Detect which cell encompasses the target text, then output its [x, y] center coordinate. 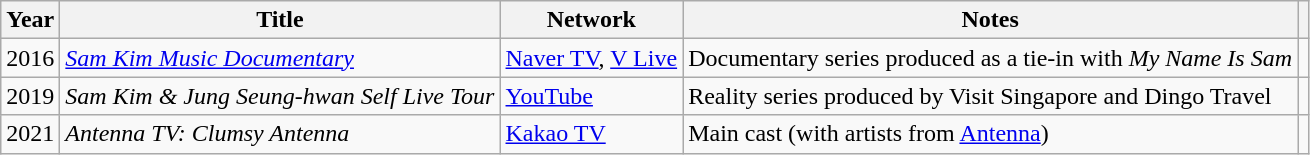
2016 [30, 58]
Sam Kim & Jung Seung-hwan Self Live Tour [280, 96]
Documentary series produced as a tie-in with My Name Is Sam [990, 58]
Year [30, 20]
Naver TV, V Live [592, 58]
Reality series produced by Visit Singapore and Dingo Travel [990, 96]
Sam Kim Music Documentary [280, 58]
Main cast (with artists from Antenna) [990, 134]
Kakao TV [592, 134]
Network [592, 20]
Notes [990, 20]
YouTube [592, 96]
Title [280, 20]
Antenna TV: Clumsy Antenna [280, 134]
2019 [30, 96]
2021 [30, 134]
